Output the [X, Y] coordinate of the center of the cell containing the given text.  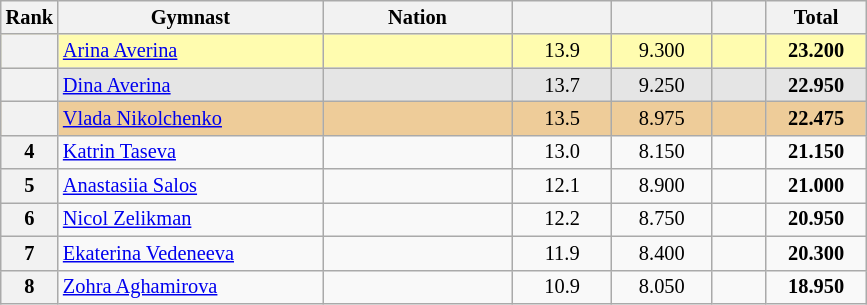
21.000 [816, 186]
Anastasiia Salos [190, 186]
8.975 [662, 118]
8.400 [662, 253]
Dina Averina [190, 85]
13.5 [562, 118]
12.1 [562, 186]
20.300 [816, 253]
5 [30, 186]
Nicol Zelikman [190, 219]
12.2 [562, 219]
22.475 [816, 118]
11.9 [562, 253]
4 [30, 152]
23.200 [816, 51]
22.950 [816, 85]
9.300 [662, 51]
13.0 [562, 152]
13.9 [562, 51]
Katrin Taseva [190, 152]
Rank [30, 17]
20.950 [816, 219]
7 [30, 253]
Gymnast [190, 17]
Ekaterina Vedeneeva [190, 253]
Nation [418, 17]
21.150 [816, 152]
8 [30, 287]
8.150 [662, 152]
8.900 [662, 186]
8.750 [662, 219]
6 [30, 219]
Zohra Aghamirova [190, 287]
Arina Averina [190, 51]
8.050 [662, 287]
18.950 [816, 287]
9.250 [662, 85]
13.7 [562, 85]
Total [816, 17]
Vlada Nikolchenko [190, 118]
10.9 [562, 287]
